For the text-containing cell, return its midpoint in [X, Y] coordinate format. 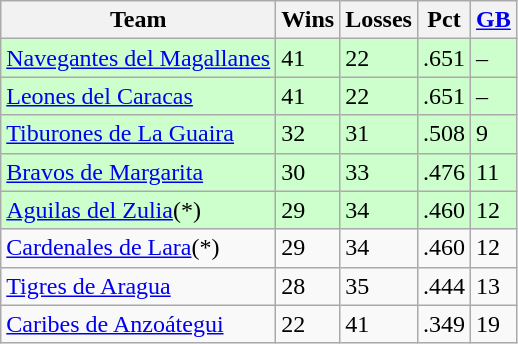
Pct [444, 20]
13 [494, 286]
9 [494, 134]
.476 [444, 172]
19 [494, 324]
Leones del Caracas [138, 96]
28 [308, 286]
Aguilas del Zulia(*) [138, 210]
32 [308, 134]
11 [494, 172]
Bravos de Margarita [138, 172]
Cardenales de Lara(*) [138, 248]
Losses [379, 20]
GB [494, 20]
Caribes de Anzoátegui [138, 324]
Tiburones de La Guaira [138, 134]
Wins [308, 20]
Team [138, 20]
.508 [444, 134]
Navegantes del Magallanes [138, 58]
.349 [444, 324]
.444 [444, 286]
33 [379, 172]
35 [379, 286]
31 [379, 134]
Tigres de Aragua [138, 286]
30 [308, 172]
